From the cell containing the given text, extract its center point as (x, y) coordinate. 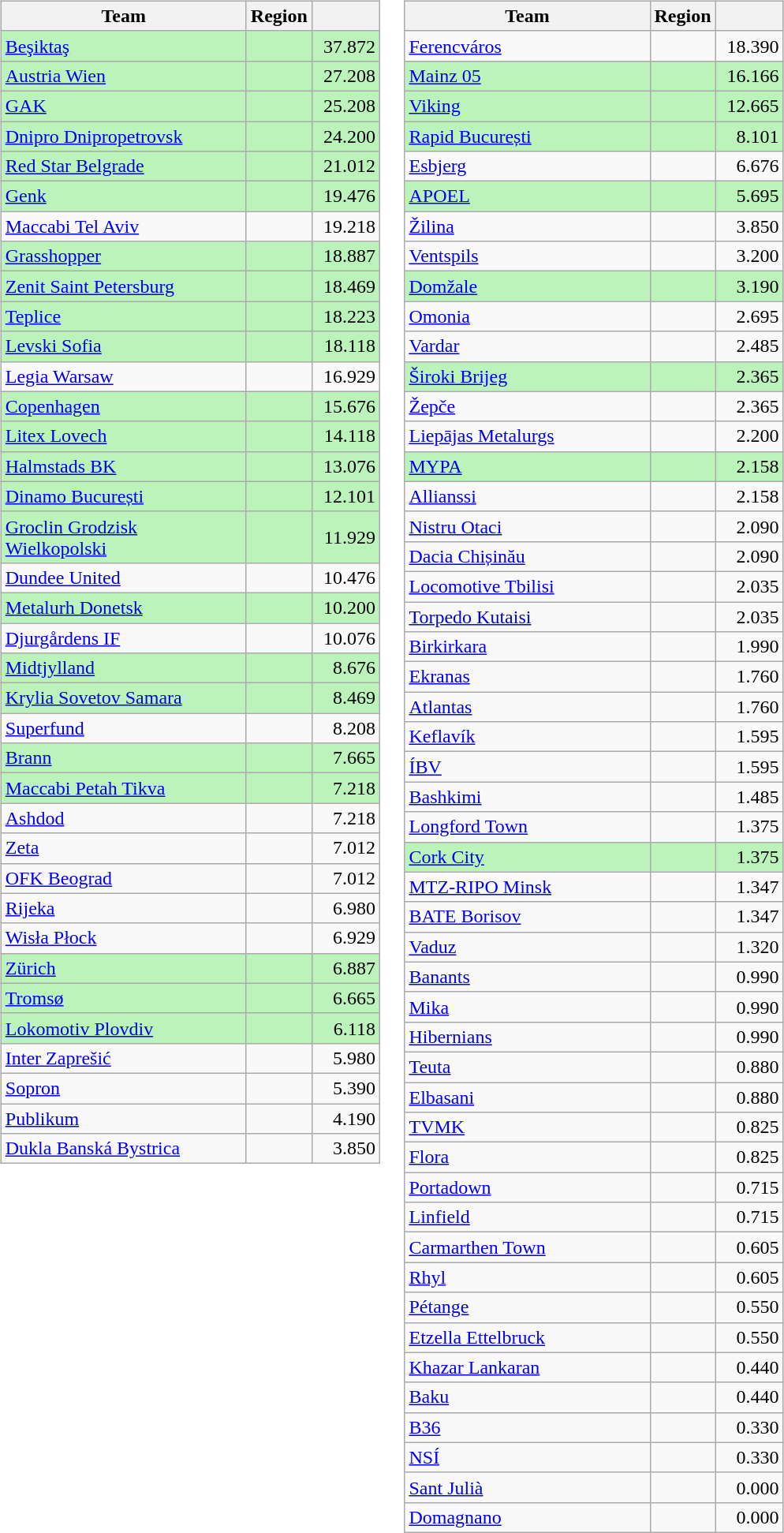
Inter Zaprešić (123, 1058)
24.200 (345, 136)
11.929 (345, 537)
Publikum (123, 1118)
Khazar Lankaran (527, 1367)
Domžale (527, 286)
TVMK (527, 1127)
Groclin Grodzisk Wielkopolski (123, 537)
Allianssi (527, 496)
Copenhagen (123, 406)
Ventspils (527, 256)
Baku (527, 1397)
Sopron (123, 1088)
Pétange (527, 1307)
21.012 (345, 166)
6.665 (345, 998)
Široki Brijeg (527, 376)
8.208 (345, 728)
2.200 (749, 436)
25.208 (345, 106)
8.676 (345, 668)
Legia Warsaw (123, 376)
5.390 (345, 1088)
Tromsø (123, 998)
Grasshopper (123, 256)
18.118 (345, 346)
Metalurh Donetsk (123, 608)
Linfield (527, 1217)
2.695 (749, 316)
13.076 (345, 466)
14.118 (345, 436)
12.101 (345, 496)
8.101 (749, 136)
Halmstads BK (123, 466)
18.390 (749, 46)
Krylia Sovetov Samara (123, 698)
Žilina (527, 226)
Zeta (123, 848)
Teuta (527, 1067)
APOEL (527, 196)
Lokomotiv Plovdiv (123, 1028)
Djurgårdens IF (123, 638)
Domagnano (527, 1517)
6.118 (345, 1028)
Esbjerg (527, 166)
Bashkimi (527, 797)
27.208 (345, 76)
1.990 (749, 647)
Dinamo București (123, 496)
Hibernians (527, 1037)
Dacia Chișinău (527, 556)
Atlantas (527, 707)
Flora (527, 1157)
1.320 (749, 947)
Midtjylland (123, 668)
GAK (123, 106)
Austria Wien (123, 76)
Zürich (123, 968)
18.887 (345, 256)
2.485 (749, 346)
19.218 (345, 226)
OFK Beograd (123, 878)
6.676 (749, 166)
Vardar (527, 346)
Dundee United (123, 578)
10.476 (345, 578)
Red Star Belgrade (123, 166)
Viking (527, 106)
19.476 (345, 196)
Žepče (527, 406)
Beşiktaş (123, 46)
Ekranas (527, 677)
6.887 (345, 968)
B36 (527, 1427)
12.665 (749, 106)
3.190 (749, 286)
Cork City (527, 857)
Liepājas Metalurgs (527, 436)
Keflavík (527, 737)
Levski Sofia (123, 346)
Locomotive Tbilisi (527, 586)
Omonia (527, 316)
Litex Lovech (123, 436)
Mainz 05 (527, 76)
MYPA (527, 466)
Nistru Otaci (527, 526)
7.665 (345, 758)
Ashdod (123, 818)
Superfund (123, 728)
5.980 (345, 1058)
4.190 (345, 1118)
3.200 (749, 256)
Rijeka (123, 908)
15.676 (345, 406)
Etzella Ettelbruck (527, 1337)
8.469 (345, 698)
1.485 (749, 797)
Maccabi Tel Aviv (123, 226)
Torpedo Kutaisi (527, 616)
Maccabi Petah Tikva (123, 788)
Birkirkara (527, 647)
6.929 (345, 938)
Rapid București (527, 136)
Wisła Płock (123, 938)
NSÍ (527, 1457)
18.223 (345, 316)
10.076 (345, 638)
Dukla Banská Bystrica (123, 1149)
5.695 (749, 196)
10.200 (345, 608)
18.469 (345, 286)
Ferencváros (527, 46)
Zenit Saint Petersburg (123, 286)
Mika (527, 1007)
Teplice (123, 316)
Brann (123, 758)
Portadown (527, 1187)
Genk (123, 196)
37.872 (345, 46)
6.980 (345, 908)
Rhyl (527, 1277)
Sant Julià (527, 1487)
Vaduz (527, 947)
Elbasani (527, 1097)
16.166 (749, 76)
BATE Borisov (527, 917)
Banants (527, 977)
Carmarthen Town (527, 1247)
Longford Town (527, 827)
16.929 (345, 376)
Dnipro Dnipropetrovsk (123, 136)
MTZ-RIPO Minsk (527, 887)
ÍBV (527, 767)
